Find where the given text appears and provide that cell's center as (X, Y) coordinate. 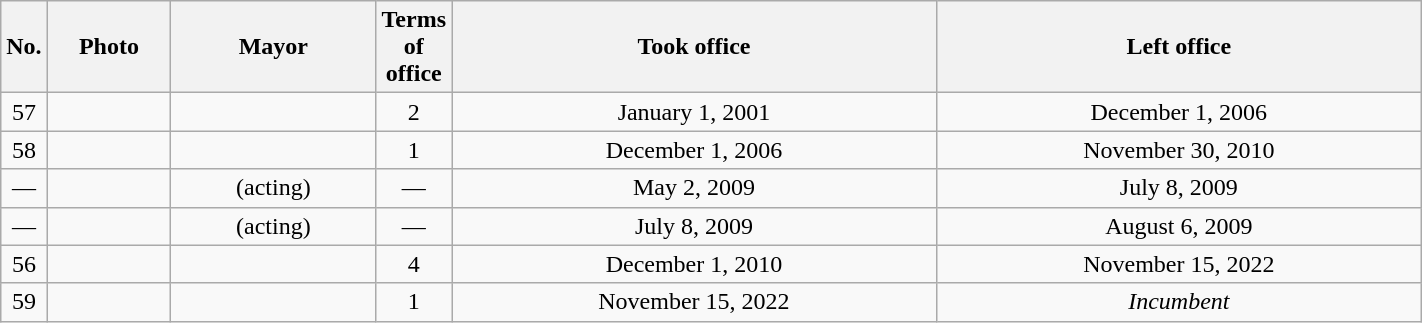
4 (414, 264)
Took office (694, 47)
2 (414, 112)
Incumbent (1178, 302)
Left office (1178, 47)
Terms of office (414, 47)
December 1, 2010 (694, 264)
59 (24, 302)
57 (24, 112)
56 (24, 264)
January 1, 2001 (694, 112)
November 30, 2010 (1178, 150)
Mayor (274, 47)
August 6, 2009 (1178, 226)
May 2, 2009 (694, 188)
58 (24, 150)
No. (24, 47)
Photo (109, 47)
